For the text-containing cell, return its midpoint in [X, Y] coordinate format. 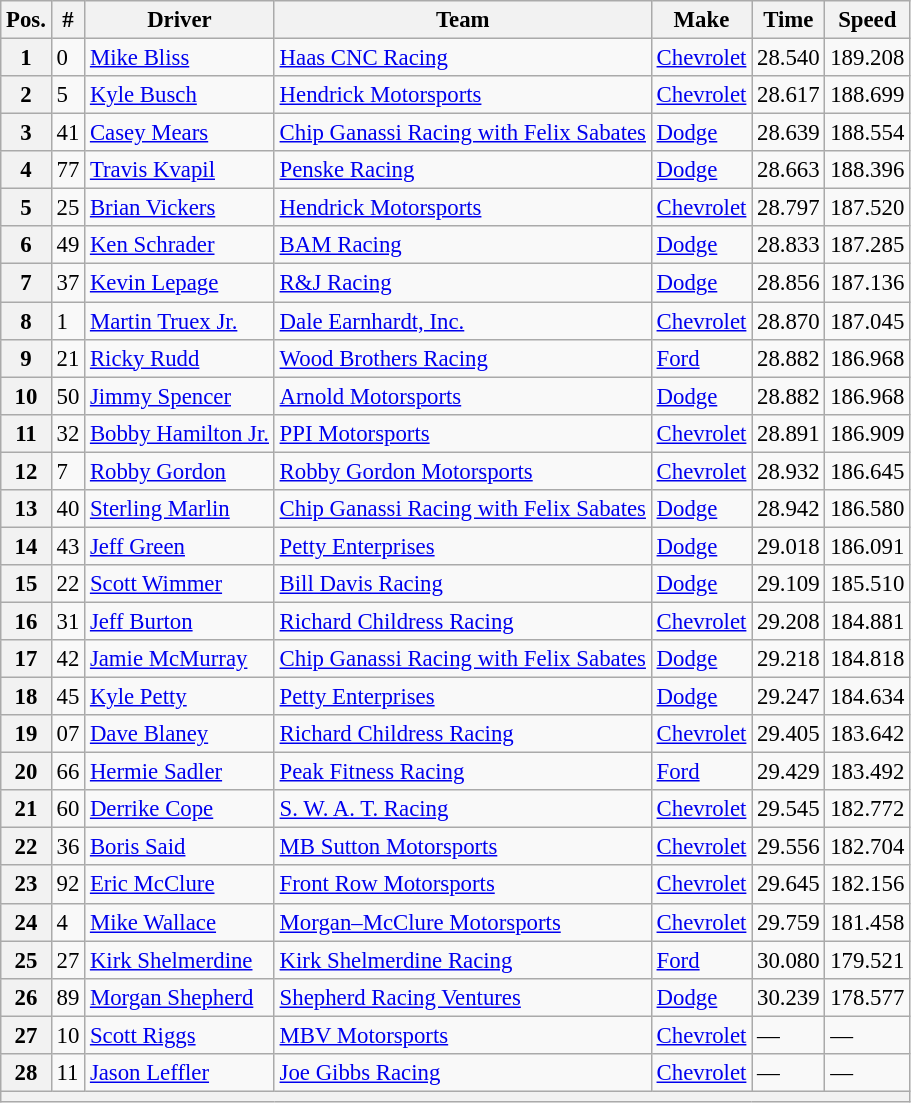
MBV Motorsports [462, 1035]
28.870 [788, 321]
184.881 [868, 621]
Scott Wimmer [180, 584]
Speed [868, 20]
28.617 [788, 95]
17 [26, 659]
37 [68, 283]
15 [26, 584]
29.429 [788, 772]
Jamie McMurray [180, 659]
Penske Racing [462, 170]
BAM Racing [462, 245]
28.833 [788, 245]
Robby Gordon [180, 471]
185.510 [868, 584]
Bill Davis Racing [462, 584]
42 [68, 659]
28.942 [788, 509]
28.891 [788, 433]
2 [26, 95]
187.045 [868, 321]
45 [68, 697]
13 [26, 509]
183.492 [868, 772]
Dale Earnhardt, Inc. [462, 321]
Driver [180, 20]
187.520 [868, 208]
40 [68, 509]
Jimmy Spencer [180, 396]
PPI Motorsports [462, 433]
43 [68, 546]
Ken Schrader [180, 245]
Jeff Green [180, 546]
Wood Brothers Racing [462, 358]
Mike Wallace [180, 922]
30.239 [788, 997]
30.080 [788, 960]
49 [68, 245]
50 [68, 396]
29.247 [788, 697]
77 [68, 170]
66 [68, 772]
Sterling Marlin [180, 509]
182.704 [868, 847]
28.663 [788, 170]
Pos. [26, 20]
Kyle Busch [180, 95]
Brian Vickers [180, 208]
# [68, 20]
28.540 [788, 58]
29.556 [788, 847]
20 [26, 772]
29.405 [788, 734]
28 [26, 1073]
Derrike Cope [180, 809]
29.208 [788, 621]
0 [68, 58]
92 [68, 885]
28.856 [788, 283]
188.396 [868, 170]
Joe Gibbs Racing [462, 1073]
28.639 [788, 133]
186.909 [868, 433]
Martin Truex Jr. [180, 321]
29.645 [788, 885]
Eric McClure [180, 885]
Arnold Motorsports [462, 396]
Hermie Sadler [180, 772]
188.699 [868, 95]
16 [26, 621]
Morgan Shepherd [180, 997]
184.818 [868, 659]
Mike Bliss [180, 58]
Kyle Petty [180, 697]
Kirk Shelmerdine Racing [462, 960]
178.577 [868, 997]
181.458 [868, 922]
60 [68, 809]
29.545 [788, 809]
29.018 [788, 546]
41 [68, 133]
Peak Fitness Racing [462, 772]
Dave Blaney [180, 734]
186.580 [868, 509]
6 [26, 245]
183.642 [868, 734]
Shepherd Racing Ventures [462, 997]
Kevin Lepage [180, 283]
189.208 [868, 58]
26 [26, 997]
186.091 [868, 546]
23 [26, 885]
MB Sutton Motorsports [462, 847]
Travis Kvapil [180, 170]
188.554 [868, 133]
36 [68, 847]
29.109 [788, 584]
31 [68, 621]
R&J Racing [462, 283]
Bobby Hamilton Jr. [180, 433]
Time [788, 20]
9 [26, 358]
18 [26, 697]
182.772 [868, 809]
Casey Mears [180, 133]
29.218 [788, 659]
187.136 [868, 283]
19 [26, 734]
28.797 [788, 208]
07 [68, 734]
29.759 [788, 922]
Scott Riggs [180, 1035]
Jason Leffler [180, 1073]
28.932 [788, 471]
12 [26, 471]
Kirk Shelmerdine [180, 960]
S. W. A. T. Racing [462, 809]
24 [26, 922]
Make [701, 20]
184.634 [868, 697]
Boris Said [180, 847]
Morgan–McClure Motorsports [462, 922]
Front Row Motorsports [462, 885]
3 [26, 133]
8 [26, 321]
14 [26, 546]
Robby Gordon Motorsports [462, 471]
186.645 [868, 471]
Haas CNC Racing [462, 58]
Team [462, 20]
Ricky Rudd [180, 358]
89 [68, 997]
Jeff Burton [180, 621]
32 [68, 433]
182.156 [868, 885]
187.285 [868, 245]
179.521 [868, 960]
